From the cell containing the given text, extract its center point as (X, Y) coordinate. 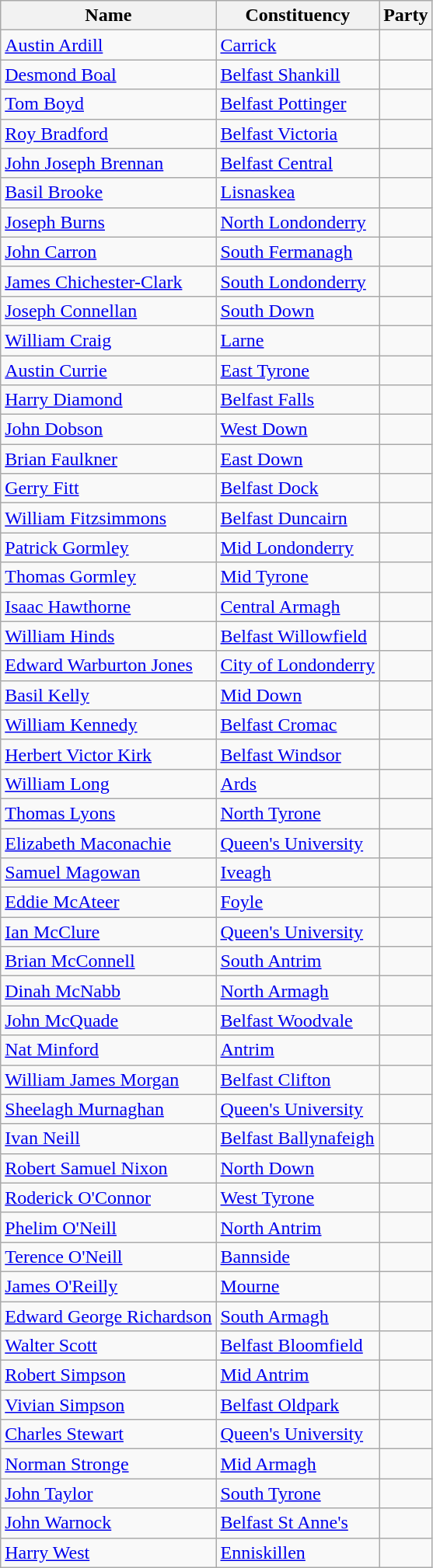
Belfast Dock (298, 488)
Belfast Woodvale (298, 1020)
Party (406, 16)
Mid Tyrone (298, 577)
Vivian Simpson (109, 1405)
Mourne (298, 1286)
Lisnaskea (298, 193)
William James Morgan (109, 1080)
East Tyrone (298, 370)
Tom Boyd (109, 104)
Norman Stronge (109, 1464)
Belfast Clifton (298, 1080)
Harry Diamond (109, 400)
Belfast Ballynafeigh (298, 1139)
Belfast Victoria (298, 134)
West Down (298, 429)
Joseph Burns (109, 222)
City of Londonderry (298, 666)
Austin Currie (109, 370)
South Down (298, 311)
Ivan Neill (109, 1139)
North Armagh (298, 991)
Eddie McAteer (109, 902)
Edward Warburton Jones (109, 666)
John Taylor (109, 1493)
William Kennedy (109, 725)
Sheelagh Murnaghan (109, 1109)
Walter Scott (109, 1346)
South Londonderry (298, 281)
South Armagh (298, 1316)
William Long (109, 784)
Mid Armagh (298, 1464)
Isaac Hawthorne (109, 607)
Desmond Boal (109, 75)
Elizabeth Maconachie (109, 843)
Nat Minford (109, 1050)
Phelim O'Neill (109, 1227)
Belfast Windsor (298, 754)
William Fitzsimmons (109, 518)
North Londonderry (298, 222)
Thomas Lyons (109, 813)
Belfast Bloomfield (298, 1346)
North Down (298, 1168)
Patrick Gormley (109, 548)
Belfast Central (298, 163)
Gerry Fitt (109, 488)
Brian McConnell (109, 961)
Belfast St Anne's (298, 1523)
East Down (298, 459)
Samuel Magowan (109, 873)
Mid Down (298, 695)
Antrim (298, 1050)
Austin Ardill (109, 45)
William Craig (109, 340)
South Tyrone (298, 1493)
West Tyrone (298, 1198)
Basil Brooke (109, 193)
Joseph Connellan (109, 311)
Mid Londonderry (298, 548)
Belfast Shankill (298, 75)
North Antrim (298, 1227)
Robert Samuel Nixon (109, 1168)
Iveagh (298, 873)
Enniskillen (298, 1552)
South Fermanagh (298, 252)
John Carron (109, 252)
Thomas Gormley (109, 577)
William Hinds (109, 636)
Bannside (298, 1257)
Herbert Victor Kirk (109, 754)
John McQuade (109, 1020)
Belfast Falls (298, 400)
Belfast Duncairn (298, 518)
John Joseph Brennan (109, 163)
James O'Reilly (109, 1286)
Larne (298, 340)
Central Armagh (298, 607)
Terence O'Neill (109, 1257)
Constituency (298, 16)
James Chichester-Clark (109, 281)
John Dobson (109, 429)
Harry West (109, 1552)
Ards (298, 784)
Dinah McNabb (109, 991)
Carrick (298, 45)
Foyle (298, 902)
Robert Simpson (109, 1375)
Basil Kelly (109, 695)
North Tyrone (298, 813)
South Antrim (298, 961)
Ian McClure (109, 932)
Roy Bradford (109, 134)
Roderick O'Connor (109, 1198)
Charles Stewart (109, 1434)
Edward George Richardson (109, 1316)
Mid Antrim (298, 1375)
Name (109, 16)
Belfast Pottinger (298, 104)
Belfast Oldpark (298, 1405)
Belfast Willowfield (298, 636)
John Warnock (109, 1523)
Brian Faulkner (109, 459)
Belfast Cromac (298, 725)
